Detect which cell encompasses the target text, then output its [x, y] center coordinate. 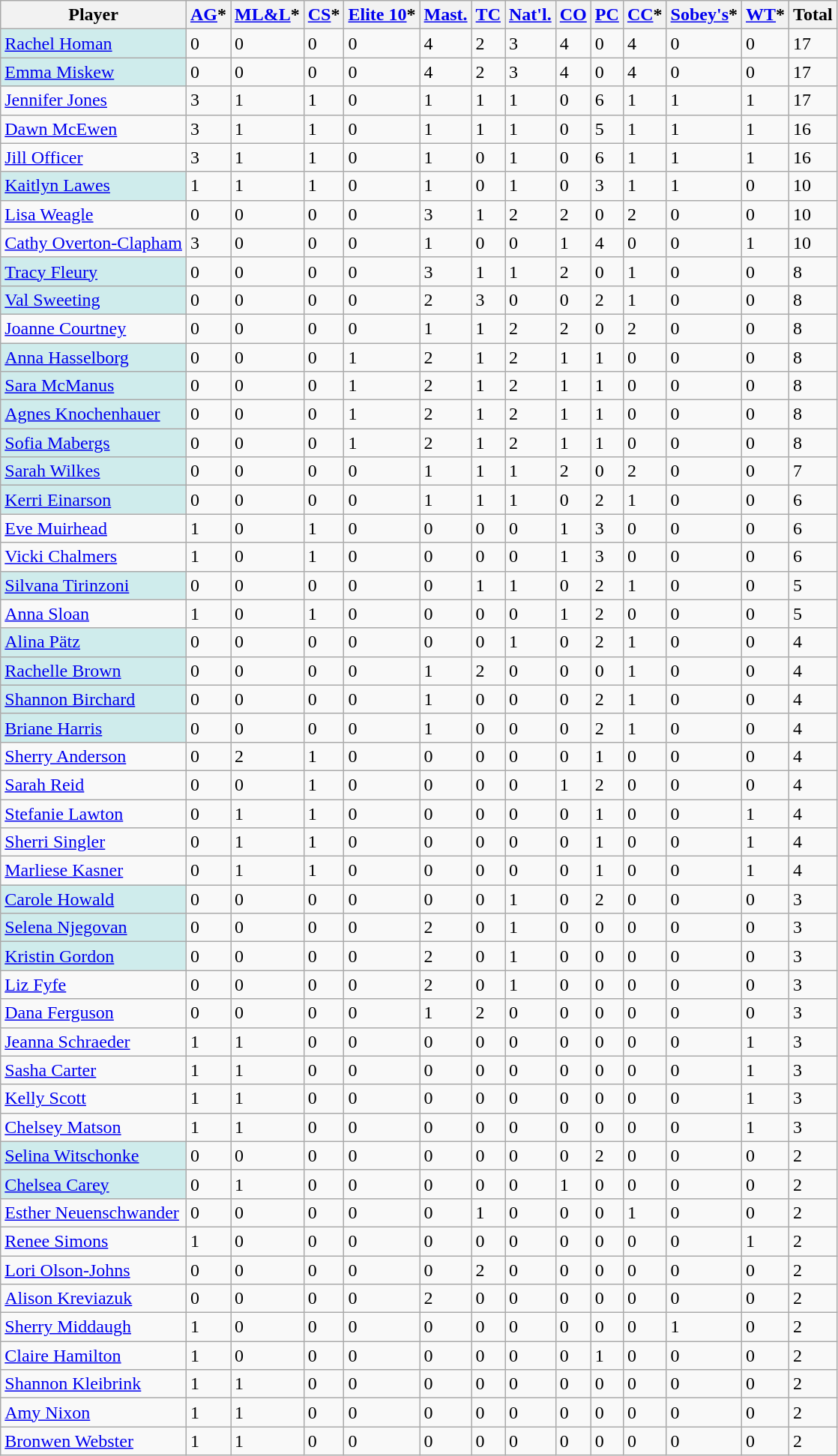
Dawn McEwen [94, 129]
Kelly Scott [94, 1099]
Sasha Carter [94, 1070]
Sarah Reid [94, 785]
Liz Fyfe [94, 985]
ML&L* [268, 15]
Selina Witschonke [94, 1156]
Kerri Einarson [94, 500]
WT* [766, 15]
Marliese Kasner [94, 871]
Anna Hasselborg [94, 357]
Sarah Wilkes [94, 471]
Rachel Homan [94, 43]
Amy Nixon [94, 1413]
Sherry Middaugh [94, 1327]
Alina Pätz [94, 642]
CO [573, 15]
Lisa Weagle [94, 214]
Briane Harris [94, 728]
Tracy Fleury [94, 271]
Kristin Gordon [94, 956]
Shannon Birchard [94, 699]
Lori Olson-Johns [94, 1270]
Chelsey Matson [94, 1127]
Sofia Mabergs [94, 443]
Sobey's* [704, 15]
Total [813, 15]
Jeanna Schraeder [94, 1042]
TC [488, 15]
Emma Miskew [94, 72]
Agnes Knochenhauer [94, 414]
Mast. [445, 15]
Silvana Tirinzoni [94, 585]
PC [607, 15]
Dana Ferguson [94, 1013]
Elite 10* [382, 15]
CS* [324, 15]
Alison Kreviazuk [94, 1299]
CC* [645, 15]
Kaitlyn Lawes [94, 186]
Joanne Courtney [94, 328]
Jennifer Jones [94, 100]
Val Sweeting [94, 300]
Anna Sloan [94, 614]
Bronwen Webster [94, 1441]
Sara McManus [94, 386]
Sherry Anderson [94, 756]
Selena Njegovan [94, 928]
Carole Howald [94, 899]
Cathy Overton-Clapham [94, 243]
Claire Hamilton [94, 1356]
7 [813, 471]
Chelsea Carey [94, 1184]
Rachelle Brown [94, 671]
Renee Simons [94, 1241]
Sherri Singler [94, 842]
Stefanie Lawton [94, 813]
Nat'l. [531, 15]
Player [94, 15]
Shannon Kleibrink [94, 1384]
Eve Muirhead [94, 528]
AG* [208, 15]
Esther Neuenschwander [94, 1212]
Jill Officer [94, 157]
Vicki Chalmers [94, 557]
